Determine the (x, y) coordinate at the center of the cell enclosing the given text.  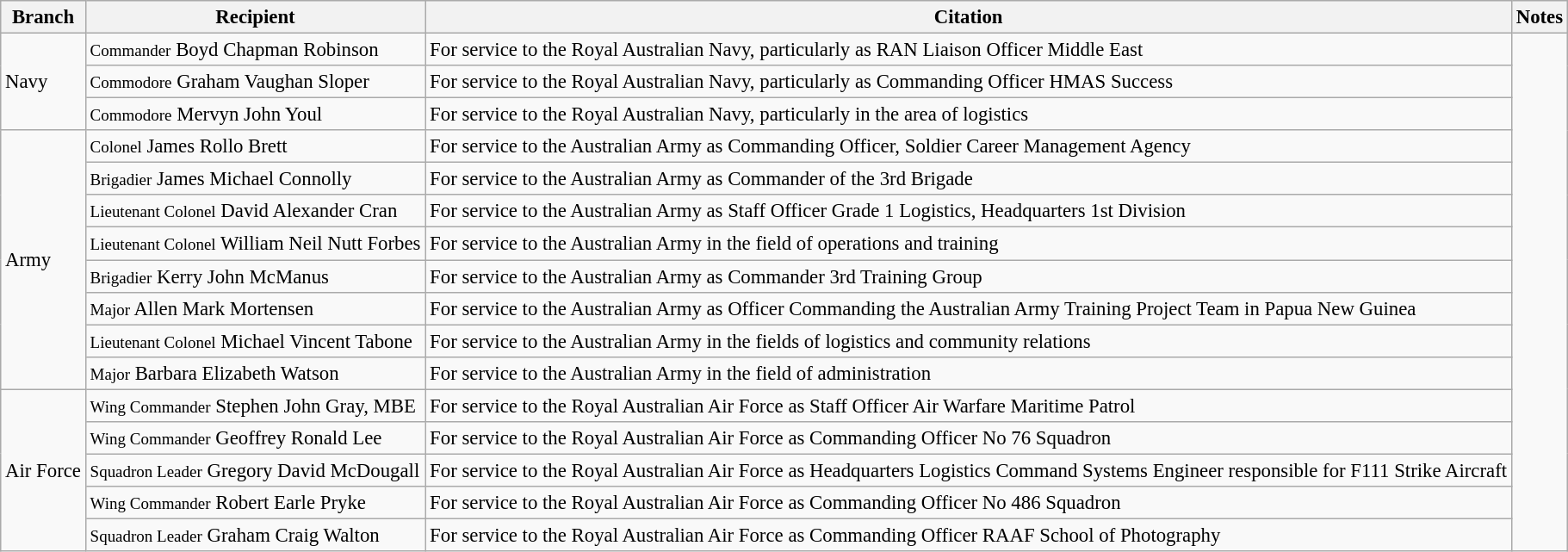
Notes (1540, 17)
For service to the Royal Australian Air Force as Commanding Officer RAAF School of Photography (969, 535)
Brigadier James Michael Connolly (255, 179)
Wing Commander Robert Earle Pryke (255, 503)
Major Allen Mark Mortensen (255, 308)
Lieutenant Colonel William Neil Nutt Forbes (255, 244)
Commodore Mervyn John Youl (255, 115)
Lieutenant Colonel David Alexander Cran (255, 211)
Lieutenant Colonel Michael Vincent Tabone (255, 341)
For service to the Australian Army as Commander 3rd Training Group (969, 276)
Commander Boyd Chapman Robinson (255, 50)
For service to the Australian Army as Commanding Officer, Soldier Career Management Agency (969, 146)
Citation (969, 17)
Squadron Leader Gregory David McDougall (255, 470)
For service to the Australian Army as Commander of the 3rd Brigade (969, 179)
Air Force (43, 470)
For service to the Australian Army in the field of administration (969, 373)
For service to the Australian Army as Staff Officer Grade 1 Logistics, Headquarters 1st Division (969, 211)
For service to the Royal Australian Navy, particularly in the area of logistics (969, 115)
Brigadier Kerry John McManus (255, 276)
Recipient (255, 17)
For service to the Royal Australian Air Force as Staff Officer Air Warfare Maritime Patrol (969, 406)
Branch (43, 17)
Navy (43, 83)
Commodore Graham Vaughan Sloper (255, 82)
For service to the Australian Army as Officer Commanding the Australian Army Training Project Team in Papua New Guinea (969, 308)
For service to the Royal Australian Air Force as Commanding Officer No 486 Squadron (969, 503)
For service to the Australian Army in the field of operations and training (969, 244)
Army (43, 260)
For service to the Royal Australian Navy, particularly as Commanding Officer HMAS Success (969, 82)
Colonel James Rollo Brett (255, 146)
Wing Commander Stephen John Gray, MBE (255, 406)
For service to the Australian Army in the fields of logistics and community relations (969, 341)
Squadron Leader Graham Craig Walton (255, 535)
Wing Commander Geoffrey Ronald Lee (255, 438)
For service to the Royal Australian Navy, particularly as RAN Liaison Officer Middle East (969, 50)
For service to the Royal Australian Air Force as Headquarters Logistics Command Systems Engineer responsible for F111 Strike Aircraft (969, 470)
Major Barbara Elizabeth Watson (255, 373)
For service to the Royal Australian Air Force as Commanding Officer No 76 Squadron (969, 438)
